Extract the (X, Y) coordinate from the center of the cell holding the provided text.  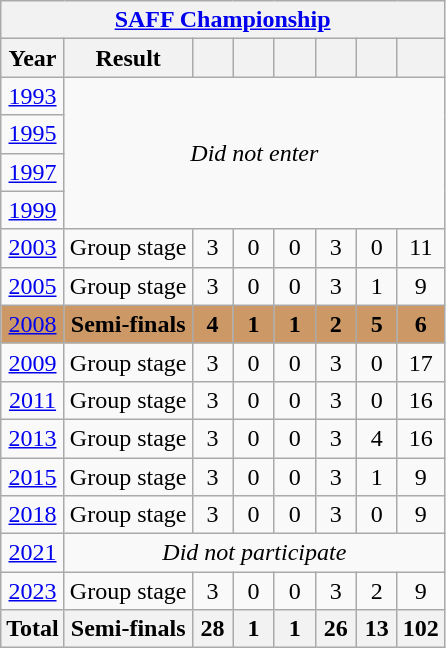
SAFF Championship (223, 20)
5 (376, 324)
1997 (33, 172)
17 (420, 362)
102 (420, 629)
2015 (33, 477)
11 (420, 248)
1993 (33, 96)
2008 (33, 324)
Total (33, 629)
Did not enter (254, 153)
Year (33, 58)
Did not participate (254, 553)
2021 (33, 553)
1995 (33, 134)
6 (420, 324)
13 (376, 629)
Result (128, 58)
2023 (33, 591)
26 (336, 629)
2005 (33, 286)
1999 (33, 210)
2018 (33, 515)
2009 (33, 362)
2003 (33, 248)
2011 (33, 400)
2013 (33, 438)
28 (212, 629)
